For the text-containing cell, return its midpoint in (X, Y) coordinate format. 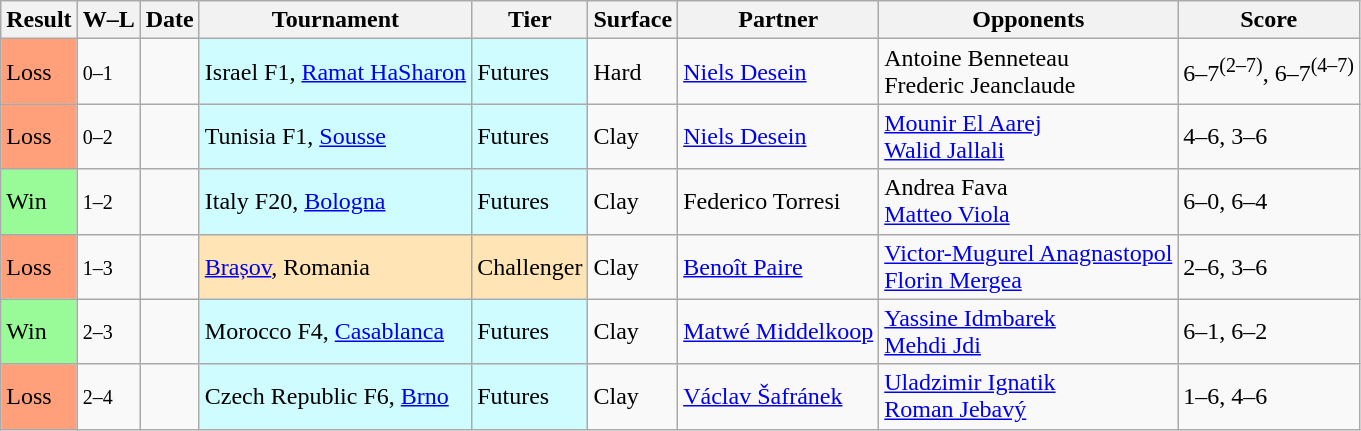
Brașov, Romania (335, 266)
0–2 (108, 136)
6–1, 6–2 (1269, 332)
6–0, 6–4 (1269, 202)
4–6, 3–6 (1269, 136)
Score (1269, 20)
Václav Šafránek (778, 396)
2–3 (108, 332)
Tournament (335, 20)
Surface (633, 20)
1–6, 4–6 (1269, 396)
Israel F1, Ramat HaSharon (335, 72)
Andrea Fava Matteo Viola (1028, 202)
Federico Torresi (778, 202)
Challenger (530, 266)
Date (170, 20)
2–4 (108, 396)
Yassine Idmbarek Mehdi Jdi (1028, 332)
1–2 (108, 202)
Matwé Middelkoop (778, 332)
6–7(2–7), 6–7(4–7) (1269, 72)
Uladzimir Ignatik Roman Jebavý (1028, 396)
0–1 (108, 72)
Result (39, 20)
2–6, 3–6 (1269, 266)
Morocco F4, Casablanca (335, 332)
W–L (108, 20)
Victor-Mugurel Anagnastopol Florin Mergea (1028, 266)
Partner (778, 20)
Hard (633, 72)
Tunisia F1, Sousse (335, 136)
Benoît Paire (778, 266)
Italy F20, Bologna (335, 202)
Opponents (1028, 20)
Czech Republic F6, Brno (335, 396)
Mounir El Aarej Walid Jallali (1028, 136)
Tier (530, 20)
Antoine Benneteau Frederic Jeanclaude (1028, 72)
1–3 (108, 266)
